Scan for the cell matching the given text and deliver its [X, Y] coordinate at center. 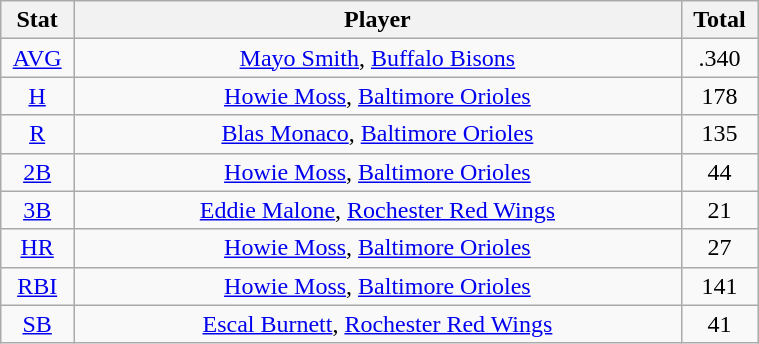
AVG [38, 58]
Mayo Smith, Buffalo Bisons [378, 58]
41 [719, 324]
178 [719, 96]
3B [38, 210]
2B [38, 172]
135 [719, 134]
HR [38, 248]
Total [719, 20]
H [38, 96]
44 [719, 172]
R [38, 134]
RBI [38, 286]
Eddie Malone, Rochester Red Wings [378, 210]
.340 [719, 58]
21 [719, 210]
Blas Monaco, Baltimore Orioles [378, 134]
27 [719, 248]
SB [38, 324]
Escal Burnett, Rochester Red Wings [378, 324]
Player [378, 20]
Stat [38, 20]
141 [719, 286]
